Locate the cell with the specified text and output its (X, Y) center coordinate. 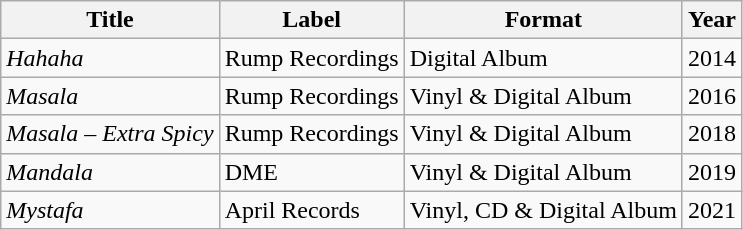
2018 (712, 134)
Digital Album (543, 58)
Format (543, 20)
Vinyl, CD & Digital Album (543, 210)
Mandala (110, 172)
Title (110, 20)
Masala – Extra Spicy (110, 134)
April Records (312, 210)
2014 (712, 58)
DME (312, 172)
Hahaha (110, 58)
2019 (712, 172)
Year (712, 20)
2021 (712, 210)
Label (312, 20)
Mystafa (110, 210)
2016 (712, 96)
Masala (110, 96)
